Locate the cell with the specified text and output its [X, Y] center coordinate. 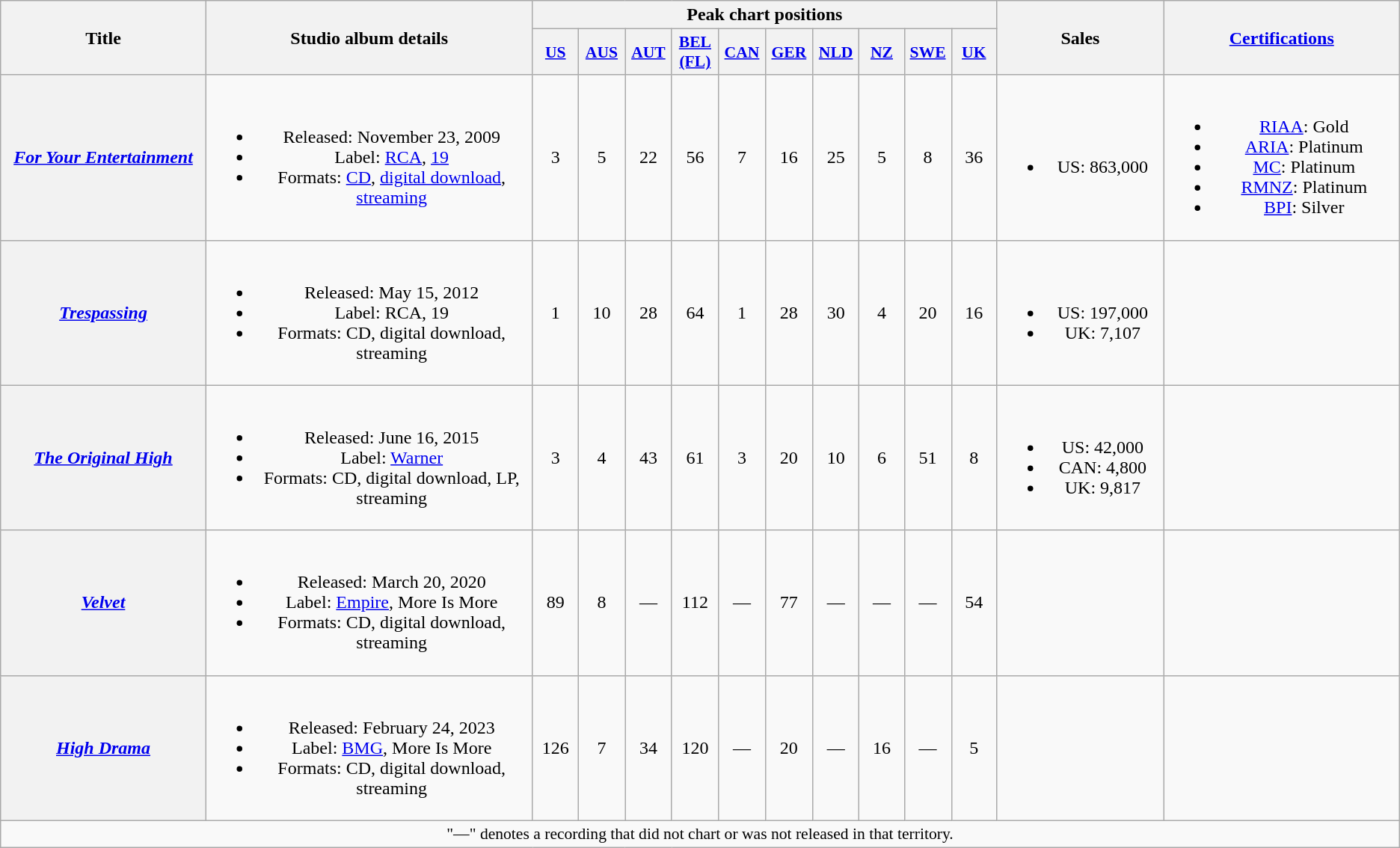
NZ [882, 52]
Sales [1081, 37]
25 [836, 157]
High Drama [103, 748]
89 [555, 603]
Released: June 16, 2015Label: WarnerFormats: CD, digital download, LP, streaming [369, 458]
Velvet [103, 603]
Peak chart positions [764, 15]
"—" denotes a recording that did not chart or was not released in that territory. [700, 834]
Released: February 24, 2023Label: BMG, More Is MoreFormats: CD, digital download, streaming [369, 748]
For Your Entertainment [103, 157]
AUS [601, 52]
Title [103, 37]
34 [649, 748]
Released: May 15, 2012Label: RCA, 19Formats: CD, digital download, streaming [369, 313]
54 [974, 603]
Studio album details [369, 37]
BEL(FL) [695, 52]
51 [927, 458]
UK [974, 52]
Trespassing [103, 313]
6 [882, 458]
US: 863,000 [1081, 157]
56 [695, 157]
CAN [742, 52]
Released: November 23, 2009Label: RCA, 19Formats: CD, digital download, streaming [369, 157]
Released: March 20, 2020Label: Empire, More Is MoreFormats: CD, digital download, streaming [369, 603]
US [555, 52]
SWE [927, 52]
US: 42,000CAN: 4,800UK: 9,817 [1081, 458]
US: 197,000UK: 7,107 [1081, 313]
77 [788, 603]
AUT [649, 52]
64 [695, 313]
112 [695, 603]
126 [555, 748]
43 [649, 458]
22 [649, 157]
30 [836, 313]
The Original High [103, 458]
GER [788, 52]
RIAA: GoldARIA: PlatinumMC: PlatinumRMNZ: PlatinumBPI: Silver [1282, 157]
36 [974, 157]
61 [695, 458]
120 [695, 748]
NLD [836, 52]
Certifications [1282, 37]
